Pinpoint the cell where the given text exists, returning its (X, Y) midpoint coordinate. 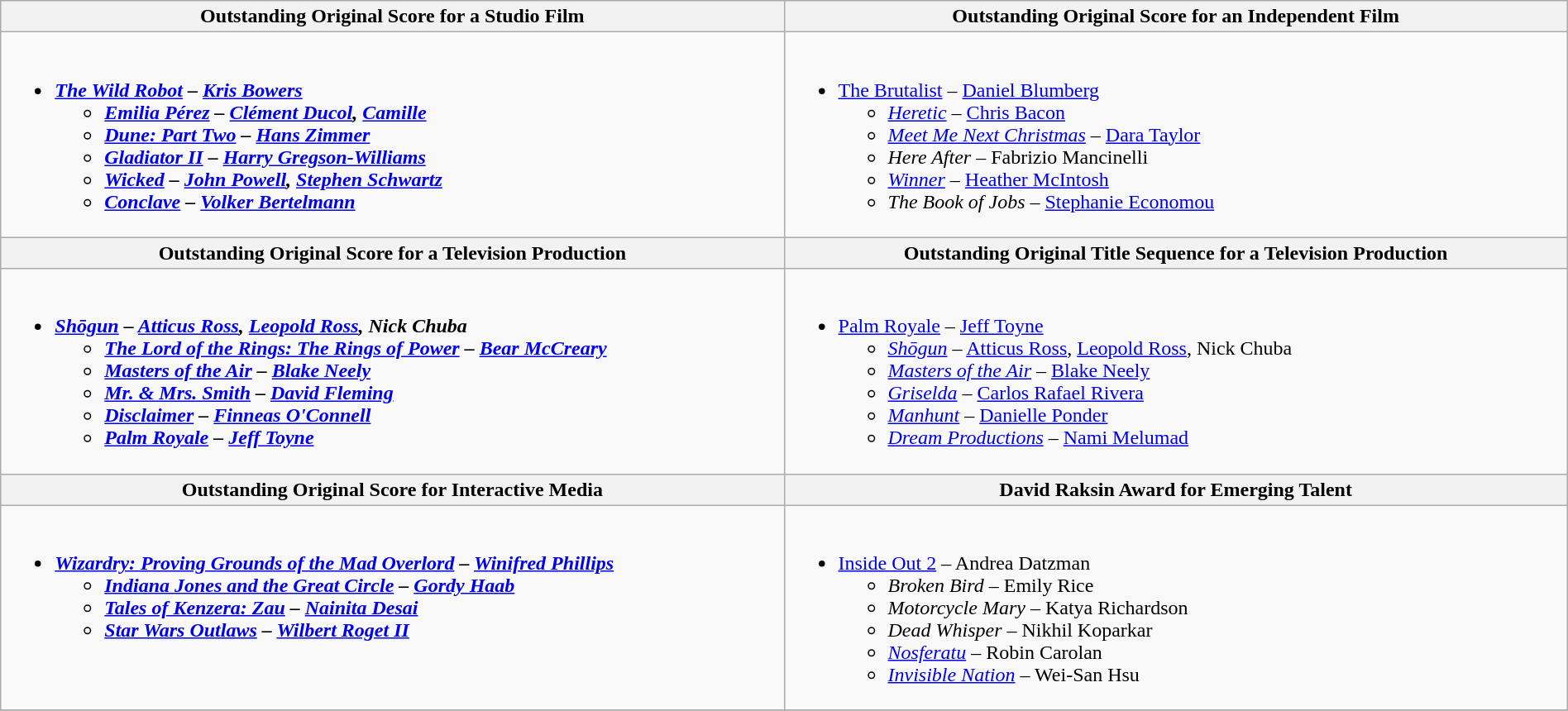
Outstanding Original Score for a Television Production (392, 253)
Outstanding Original Score for a Studio Film (392, 17)
Outstanding Original Title Sequence for a Television Production (1176, 253)
Outstanding Original Score for an Independent Film (1176, 17)
Outstanding Original Score for Interactive Media (392, 489)
David Raksin Award for Emerging Talent (1176, 489)
